Output the [X, Y] coordinate of the center of the cell containing the given text.  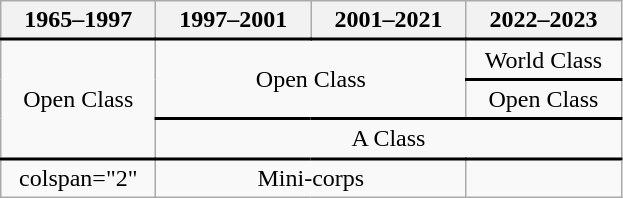
2022–2023 [544, 20]
1965–1997 [78, 20]
Mini-corps [311, 178]
colspan="2" [78, 178]
World Class [544, 60]
2001–2021 [388, 20]
A Class [388, 139]
1997–2001 [234, 20]
